Scan for the cell matching the given text and deliver its [X, Y] coordinate at center. 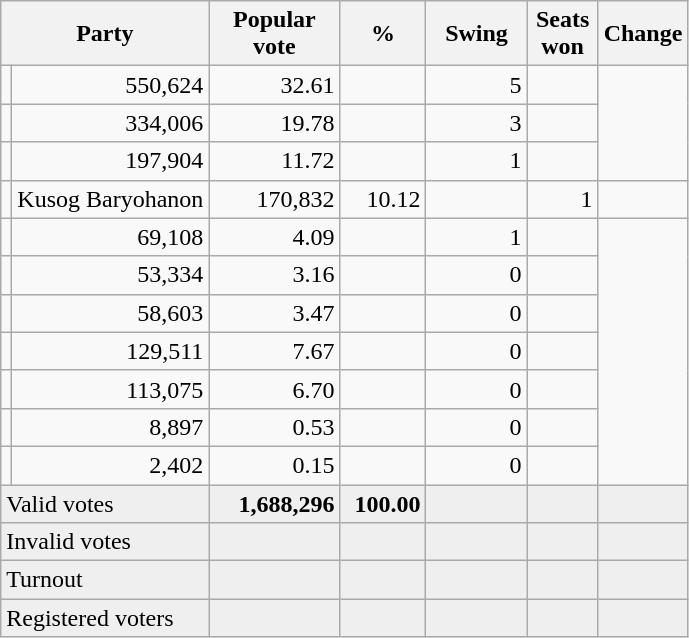
170,832 [274, 199]
53,334 [110, 275]
1,688,296 [274, 503]
3.16 [274, 275]
334,006 [110, 123]
Swing [476, 34]
4.09 [274, 237]
0.15 [274, 465]
Turnout [105, 580]
Seatswon [562, 34]
Party [105, 34]
32.61 [274, 85]
113,075 [110, 389]
550,624 [110, 85]
Registered voters [105, 618]
3.47 [274, 313]
% [383, 34]
Popular vote [274, 34]
Valid votes [105, 503]
197,904 [110, 161]
8,897 [110, 427]
2,402 [110, 465]
Kusog Baryohanon [110, 199]
129,511 [110, 351]
7.67 [274, 351]
11.72 [274, 161]
6.70 [274, 389]
5 [476, 85]
Invalid votes [105, 542]
3 [476, 123]
58,603 [110, 313]
69,108 [110, 237]
0.53 [274, 427]
100.00 [383, 503]
19.78 [274, 123]
10.12 [383, 199]
Change [643, 34]
